Extract the [X, Y] coordinate from the center of the cell holding the provided text.  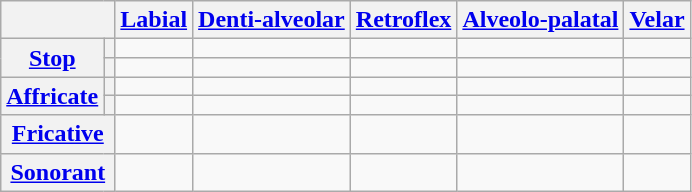
Sonorant [58, 172]
Denti-alveolar [272, 20]
Labial [154, 20]
Affricate [52, 96]
Stop [52, 58]
Velar [657, 20]
Alveolo-palatal [540, 20]
Fricative [58, 134]
Retroflex [404, 20]
